Return the (X, Y) coordinate for the center point of the cell that contains the specified text.  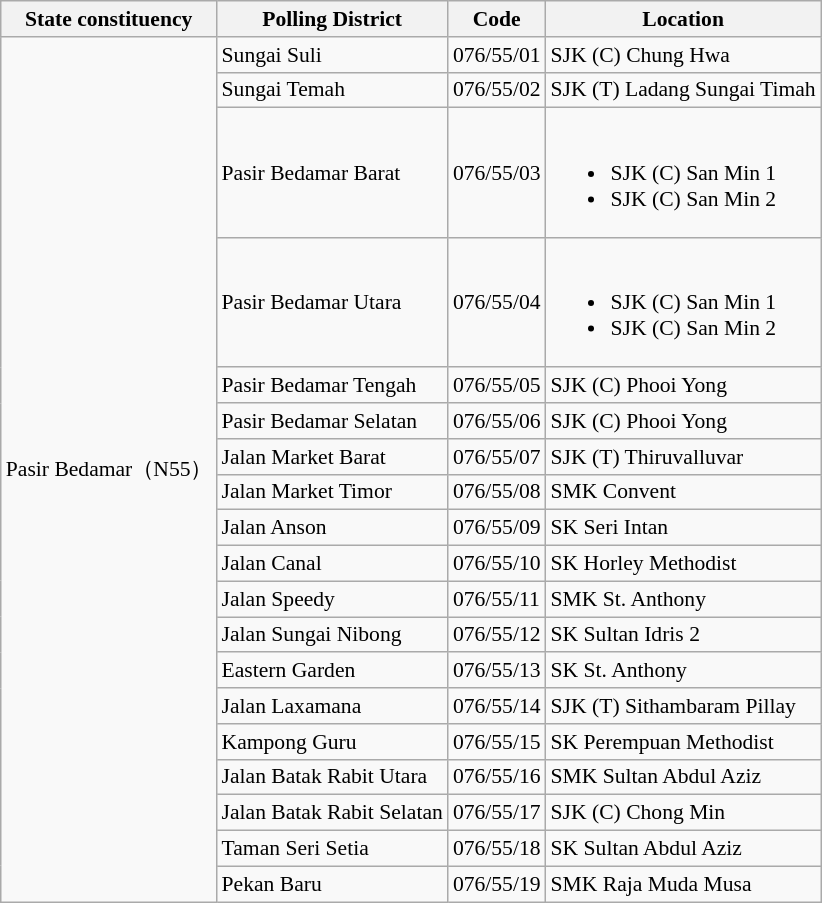
SK St. Anthony (684, 671)
076/55/18 (497, 849)
Polling District (332, 19)
Jalan Market Timor (332, 492)
076/55/10 (497, 564)
076/55/12 (497, 635)
076/55/09 (497, 528)
Kampong Guru (332, 742)
SJK (T) Sithambaram Pillay (684, 706)
Pasir Bedamar Utara (332, 303)
076/55/03 (497, 173)
Pekan Baru (332, 884)
SMK Raja Muda Musa (684, 884)
SK Horley Methodist (684, 564)
SMK Convent (684, 492)
Location (684, 19)
Pasir Bedamar Barat (332, 173)
076/55/04 (497, 303)
076/55/07 (497, 457)
SK Seri Intan (684, 528)
SK Sultan Abdul Aziz (684, 849)
076/55/01 (497, 55)
Pasir Bedamar（N55） (109, 470)
076/55/16 (497, 777)
076/55/08 (497, 492)
076/55/19 (497, 884)
Sungai Suli (332, 55)
Pasir Bedamar Selatan (332, 421)
076/55/14 (497, 706)
076/55/05 (497, 386)
SK Perempuan Methodist (684, 742)
SJK (T) Ladang Sungai Timah (684, 90)
State constituency (109, 19)
076/55/02 (497, 90)
Jalan Market Barat (332, 457)
076/55/06 (497, 421)
Jalan Sungai Nibong (332, 635)
Code (497, 19)
076/55/15 (497, 742)
SJK (C) Chung Hwa (684, 55)
076/55/17 (497, 813)
Jalan Batak Rabit Selatan (332, 813)
Pasir Bedamar Tengah (332, 386)
076/55/13 (497, 671)
SMK St. Anthony (684, 599)
SMK Sultan Abdul Aziz (684, 777)
SJK (T) Thiruvalluvar (684, 457)
Jalan Canal (332, 564)
Jalan Batak Rabit Utara (332, 777)
Jalan Anson (332, 528)
076/55/11 (497, 599)
Jalan Laxamana (332, 706)
Sungai Temah (332, 90)
SJK (C) Chong Min (684, 813)
Eastern Garden (332, 671)
SK Sultan Idris 2 (684, 635)
Jalan Speedy (332, 599)
Taman Seri Setia (332, 849)
